Output the [X, Y] coordinate of the center of the cell containing the given text.  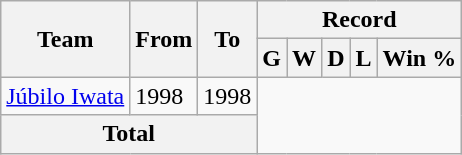
From [164, 39]
Team [66, 39]
Total [129, 134]
G [272, 58]
D [336, 58]
Record [360, 20]
Júbilo Iwata [66, 96]
To [228, 39]
Win % [420, 58]
W [304, 58]
L [364, 58]
